Detect which cell encompasses the target text, then output its [X, Y] center coordinate. 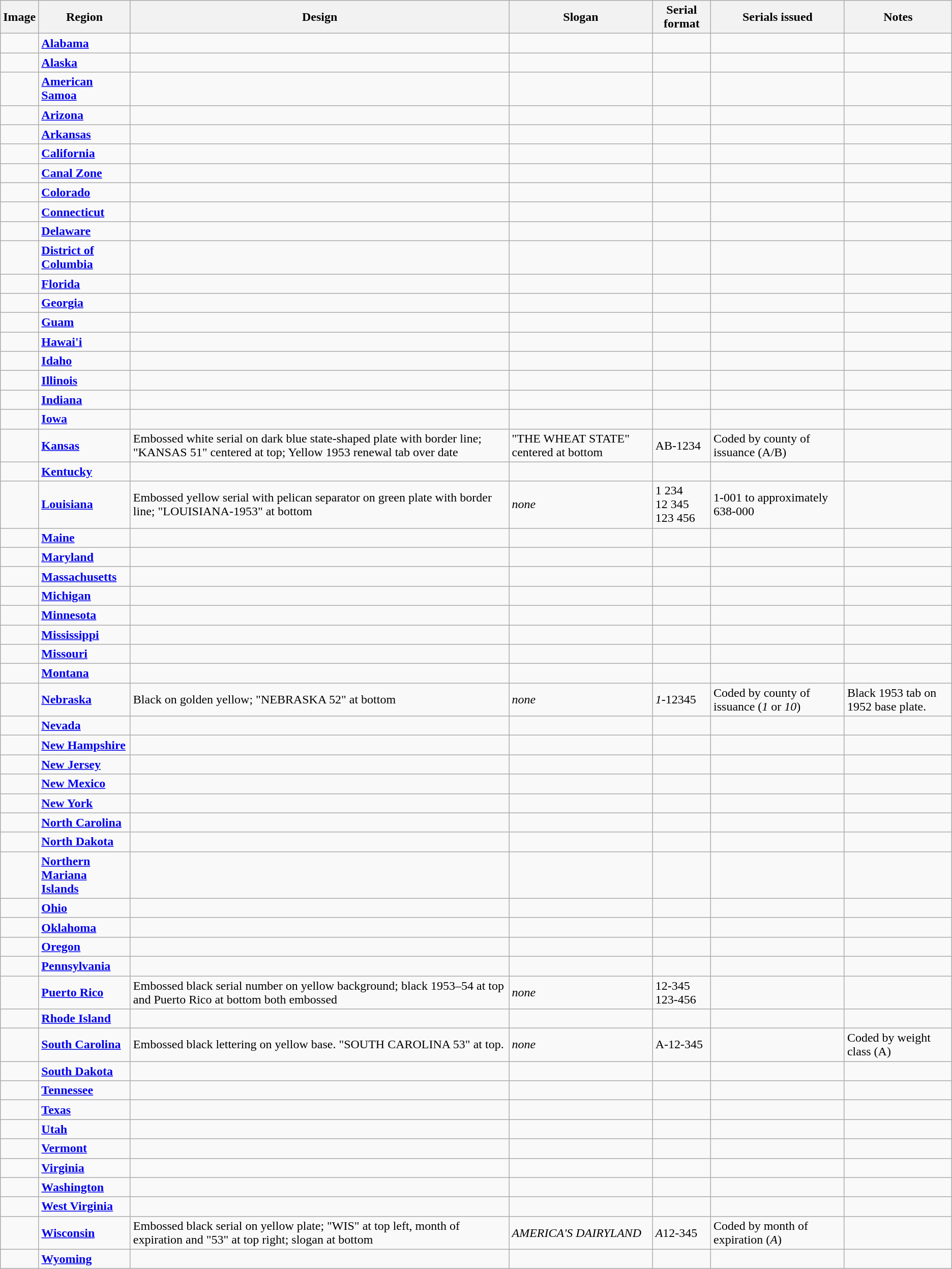
Canal Zone [84, 173]
Maryland [84, 557]
California [84, 154]
Texas [84, 1110]
A12-345 [681, 1233]
Oregon [84, 947]
Coded by county of issuance (A/B) [778, 446]
Nebraska [84, 700]
North Dakota [84, 842]
Minnesota [84, 615]
Missouri [84, 654]
South Dakota [84, 1071]
1-001 to approximately 638-000 [778, 505]
New Mexico [84, 784]
12-345123-456 [681, 992]
South Carolina [84, 1045]
District ofColumbia [84, 257]
Delaware [84, 231]
Coded by county of issuance (1 or 10) [778, 700]
Image [19, 17]
Louisiana [84, 505]
Design [319, 17]
Northern Mariana Islands [84, 875]
Kentucky [84, 471]
Colorado [84, 192]
A-12-345 [681, 1045]
Oklahoma [84, 927]
Connecticut [84, 212]
Michigan [84, 596]
Wisconsin [84, 1233]
Region [84, 17]
Illinois [84, 380]
Wyoming [84, 1259]
1-12345 [681, 700]
Embossed black serial on yellow plate; "WIS" at top left, month of expiration and "53" at top right; slogan at bottom [319, 1233]
Arkansas [84, 134]
Indiana [84, 400]
Embossed black lettering on yellow base. "SOUTH CAROLINA 53" at top. [319, 1045]
American Samoa [84, 88]
Nevada [84, 726]
Idaho [84, 361]
Black 1953 tab on 1952 base plate. [898, 700]
Iowa [84, 419]
Vermont [84, 1148]
Embossed black serial number on yellow background; black 1953–54 at top and Puerto Rico at bottom both embossed [319, 992]
West Virginia [84, 1206]
Georgia [84, 303]
Serial format [681, 17]
New Hampshire [84, 745]
Washington [84, 1187]
New Jersey [84, 764]
Alabama [84, 43]
Guam [84, 322]
Black on golden yellow; "NEBRASKA 52" at bottom [319, 700]
Coded by weight class (A) [898, 1045]
Hawai'i [84, 342]
Embossed white serial on dark blue state-shaped plate with border line; "KANSAS 51" centered at top; Yellow 1953 renewal tab over date [319, 446]
"THE WHEAT STATE" centered at bottom [581, 446]
Notes [898, 17]
Mississippi [84, 634]
Alaska [84, 63]
Maine [84, 538]
Embossed yellow serial with pelican separator on green plate with border line; "LOUISIANA-1953" at bottom [319, 505]
Rhode Island [84, 1019]
Virginia [84, 1168]
Pennsylvania [84, 966]
Florida [84, 283]
Massachusetts [84, 576]
Slogan [581, 17]
Puerto Rico [84, 992]
North Carolina [84, 822]
Tennessee [84, 1090]
Ohio [84, 908]
Montana [84, 673]
Utah [84, 1129]
Kansas [84, 446]
Arizona [84, 115]
Coded by month of expiration (A) [778, 1233]
Serials issued [778, 17]
New York [84, 803]
AMERICA'S DAIRYLAND [581, 1233]
AB-1234 [681, 446]
1 234 12 345123 456 [681, 505]
